Provide the (X, Y) coordinate of the cell's center where the given text is located.  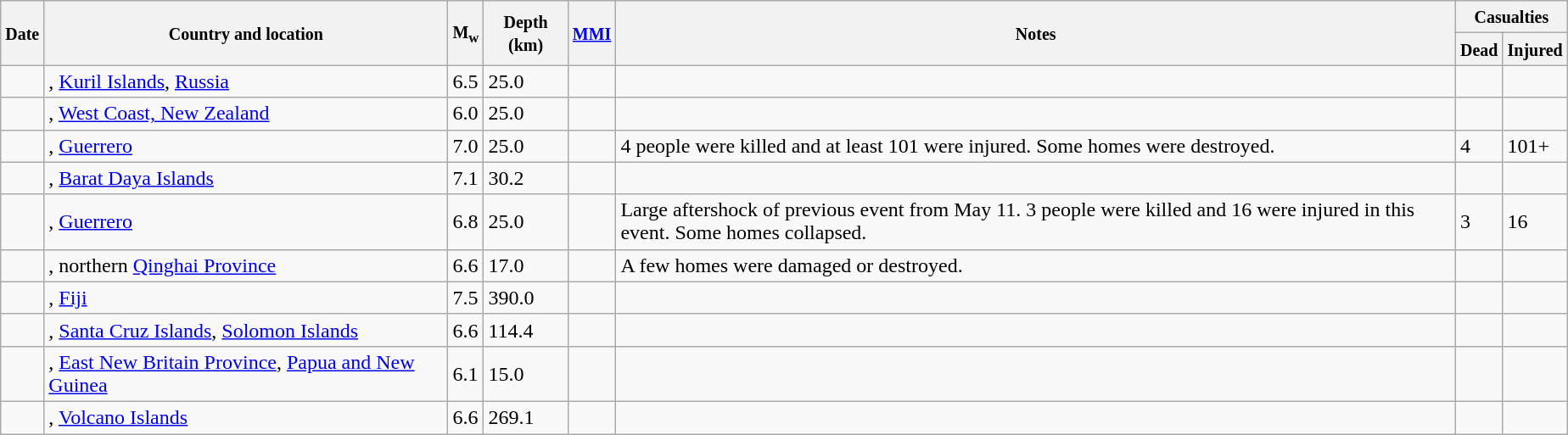
Casualties (1511, 17)
6.0 (466, 114)
15.0 (526, 373)
Large aftershock of previous event from May 11. 3 people were killed and 16 were injured in this event. Some homes collapsed. (1036, 222)
Notes (1036, 33)
Mw (466, 33)
A few homes were damaged or destroyed. (1036, 265)
, Santa Cruz Islands, Solomon Islands (246, 330)
101+ (1535, 146)
4 (1479, 146)
4 people were killed and at least 101 were injured. Some homes were destroyed. (1036, 146)
, Kuril Islands, Russia (246, 81)
269.1 (526, 417)
, Volcano Islands (246, 417)
Date (22, 33)
, West Coast, New Zealand (246, 114)
6.1 (466, 373)
7.5 (466, 298)
Dead (1479, 49)
17.0 (526, 265)
Injured (1535, 49)
114.4 (526, 330)
390.0 (526, 298)
7.0 (466, 146)
6.5 (466, 81)
MMI (592, 33)
, northern Qinghai Province (246, 265)
, Fiji (246, 298)
Country and location (246, 33)
30.2 (526, 178)
3 (1479, 222)
, East New Britain Province, Papua and New Guinea (246, 373)
Depth (km) (526, 33)
7.1 (466, 178)
16 (1535, 222)
6.8 (466, 222)
, Barat Daya Islands (246, 178)
